Capture the cell that displays the provided text and extract its (X, Y) central coordinate. 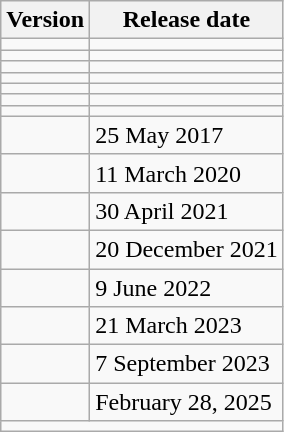
Release date (187, 20)
25 May 2017 (187, 135)
Version (46, 20)
11 March 2020 (187, 173)
21 March 2023 (187, 326)
20 December 2021 (187, 249)
9 June 2022 (187, 287)
30 April 2021 (187, 211)
7 September 2023 (187, 364)
February 28, 2025 (187, 402)
